Scan for the cell matching the given text and deliver its (x, y) coordinate at center. 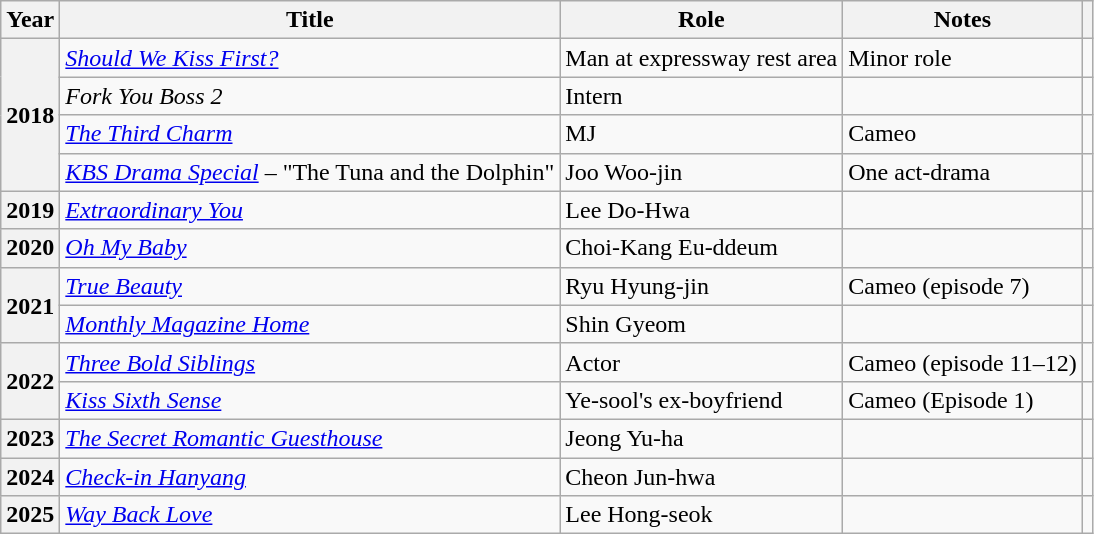
Kiss Sixth Sense (310, 400)
Notes (962, 20)
Jeong Yu-ha (702, 438)
2022 (30, 381)
Lee Hong-seok (702, 515)
Cameo (episode 7) (962, 286)
Shin Gyeom (702, 324)
Cameo (962, 134)
Extraordinary You (310, 210)
Choi-Kang Eu-ddeum (702, 248)
Oh My Baby (310, 248)
MJ (702, 134)
2023 (30, 438)
2018 (30, 115)
Role (702, 20)
Three Bold Siblings (310, 362)
Fork You Boss 2 (310, 96)
Cheon Jun-hwa (702, 477)
KBS Drama Special – "The Tuna and the Dolphin" (310, 172)
Ryu Hyung-jin (702, 286)
2019 (30, 210)
Minor role (962, 58)
Intern (702, 96)
Cameo (episode 11–12) (962, 362)
Should We Kiss First? (310, 58)
2020 (30, 248)
The Third Charm (310, 134)
Lee Do-Hwa (702, 210)
Man at expressway rest area (702, 58)
2024 (30, 477)
2025 (30, 515)
Ye-sool's ex-boyfriend (702, 400)
Check-in Hanyang (310, 477)
One act-drama (962, 172)
Cameo (Episode 1) (962, 400)
Joo Woo-jin (702, 172)
Year (30, 20)
True Beauty (310, 286)
The Secret Romantic Guesthouse (310, 438)
Title (310, 20)
2021 (30, 305)
Monthly Magazine Home (310, 324)
Way Back Love (310, 515)
Actor (702, 362)
